Output the [X, Y] coordinate of the center of the cell containing the given text.  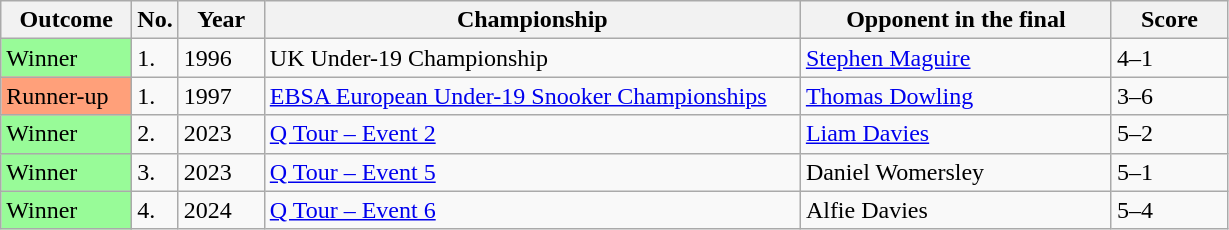
Q Tour – Event 2 [532, 134]
2. [155, 134]
Q Tour – Event 5 [532, 172]
Alfie Davies [956, 210]
Stephen Maguire [956, 58]
Liam Davies [956, 134]
Daniel Womersley [956, 172]
4. [155, 210]
1996 [221, 58]
UK Under-19 Championship [532, 58]
Runner-up [66, 96]
EBSA European Under-19 Snooker Championships [532, 96]
5–2 [1169, 134]
3. [155, 172]
3–6 [1169, 96]
Outcome [66, 20]
5–4 [1169, 210]
Championship [532, 20]
Thomas Dowling [956, 96]
No. [155, 20]
Year [221, 20]
Score [1169, 20]
Q Tour – Event 6 [532, 210]
1997 [221, 96]
Opponent in the final [956, 20]
4–1 [1169, 58]
2024 [221, 210]
5–1 [1169, 172]
